Output the (x, y) coordinate of the center of the cell containing the given text.  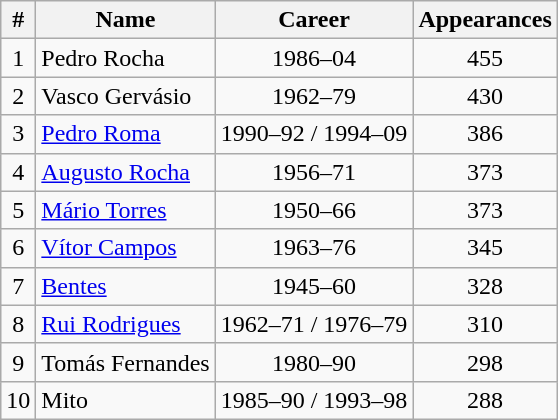
Augusto Rocha (126, 172)
Pedro Rocha (126, 58)
2 (18, 96)
1990–92 / 1994–09 (314, 134)
5 (18, 210)
8 (18, 324)
9 (18, 362)
455 (485, 58)
1985–90 / 1993–98 (314, 400)
1950–66 (314, 210)
7 (18, 286)
310 (485, 324)
328 (485, 286)
Mito (126, 400)
Rui Rodrigues (126, 324)
1962–71 / 1976–79 (314, 324)
Name (126, 20)
3 (18, 134)
345 (485, 248)
Pedro Roma (126, 134)
4 (18, 172)
386 (485, 134)
Career (314, 20)
Appearances (485, 20)
1 (18, 58)
288 (485, 400)
298 (485, 362)
1963–76 (314, 248)
Tomás Fernandes (126, 362)
Bentes (126, 286)
1962–79 (314, 96)
Vítor Campos (126, 248)
1980–90 (314, 362)
Vasco Gervásio (126, 96)
Mário Torres (126, 210)
430 (485, 96)
1986–04 (314, 58)
10 (18, 400)
6 (18, 248)
1945–60 (314, 286)
1956–71 (314, 172)
# (18, 20)
